Output the [X, Y] coordinate of the center of the cell containing the given text.  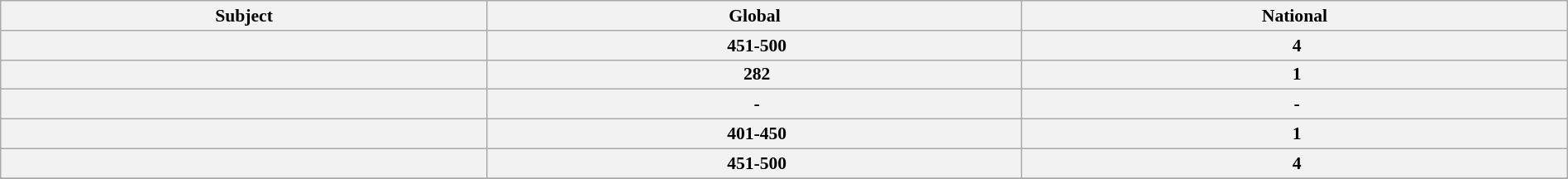
Global [754, 16]
National [1295, 16]
282 [754, 75]
Subject [245, 16]
401-450 [754, 134]
